Identify which cell holds the provided text, then report its (X, Y) central coordinate. 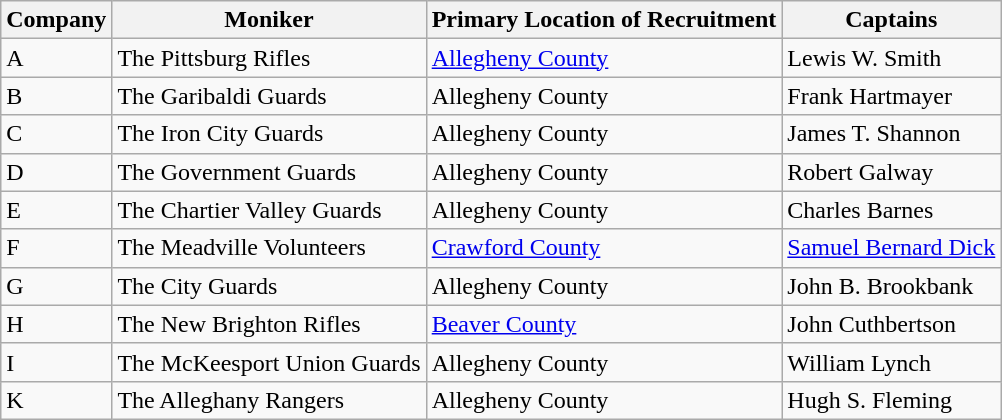
Hugh S. Fleming (892, 400)
The Government Guards (269, 172)
The Pittsburg Rifles (269, 58)
The McKeesport Union Guards (269, 362)
F (56, 248)
William Lynch (892, 362)
Moniker (269, 20)
Primary Location of Recruitment (604, 20)
Crawford County (604, 248)
G (56, 286)
The New Brighton Rifles (269, 324)
C (56, 134)
The Garibaldi Guards (269, 96)
Charles Barnes (892, 210)
I (56, 362)
Lewis W. Smith (892, 58)
H (56, 324)
B (56, 96)
A (56, 58)
John B. Brookbank (892, 286)
Captains (892, 20)
John Cuthbertson (892, 324)
The Iron City Guards (269, 134)
D (56, 172)
The Meadville Volunteers (269, 248)
Frank Hartmayer (892, 96)
The Chartier Valley Guards (269, 210)
K (56, 400)
Company (56, 20)
Robert Galway (892, 172)
Samuel Bernard Dick (892, 248)
Beaver County (604, 324)
The City Guards (269, 286)
E (56, 210)
The Alleghany Rangers (269, 400)
James T. Shannon (892, 134)
